Search for the cell housing the specified text and yield its [x, y] center coordinate. 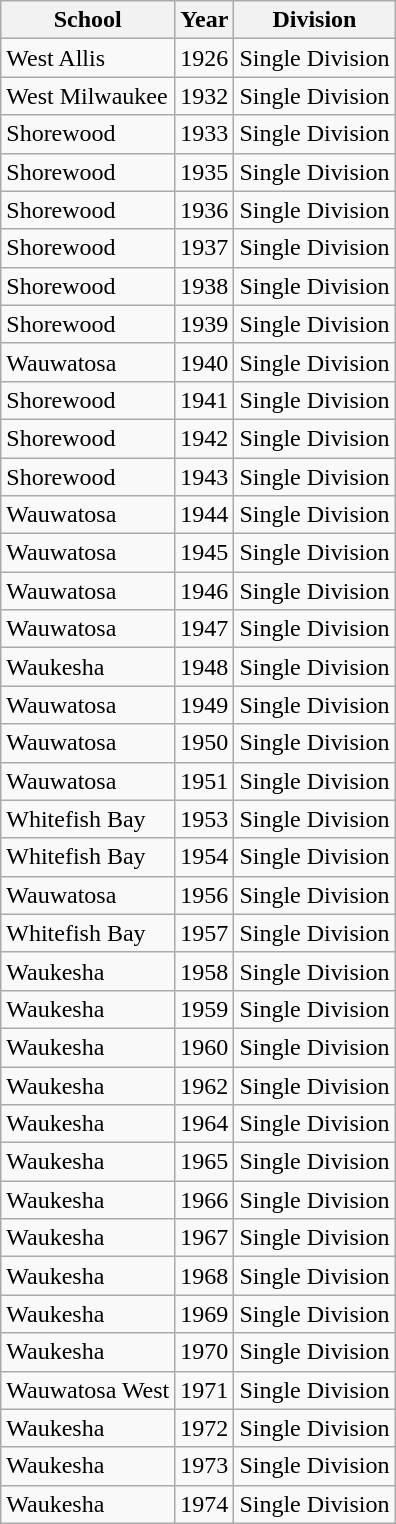
West Allis [88, 58]
1944 [204, 515]
1951 [204, 781]
1936 [204, 210]
1966 [204, 1200]
1974 [204, 1504]
1941 [204, 400]
1971 [204, 1390]
Division [314, 20]
Wauwatosa West [88, 1390]
1950 [204, 743]
1953 [204, 819]
1967 [204, 1238]
1964 [204, 1124]
1972 [204, 1428]
1949 [204, 705]
1939 [204, 324]
1942 [204, 438]
1947 [204, 629]
1943 [204, 477]
1946 [204, 591]
1945 [204, 553]
1938 [204, 286]
1960 [204, 1047]
1959 [204, 1009]
1969 [204, 1314]
1973 [204, 1466]
1956 [204, 895]
1948 [204, 667]
1954 [204, 857]
1926 [204, 58]
School [88, 20]
West Milwaukee [88, 96]
1965 [204, 1162]
1968 [204, 1276]
1958 [204, 971]
1962 [204, 1085]
1932 [204, 96]
1935 [204, 172]
1940 [204, 362]
1970 [204, 1352]
Year [204, 20]
1957 [204, 933]
1933 [204, 134]
1937 [204, 248]
